Extract the [X, Y] coordinate from the center of the cell holding the provided text.  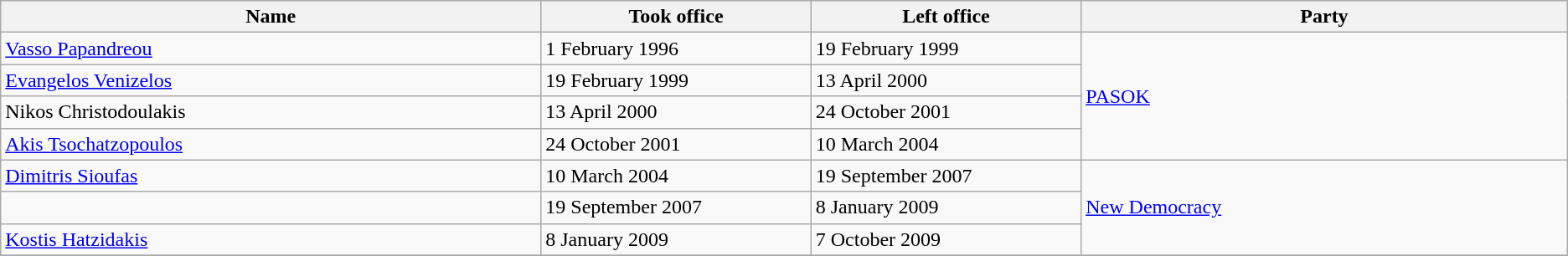
Vasso Papandreou [271, 49]
Dimitris Sioufas [271, 176]
Kostis Hatzidakis [271, 239]
1 February 1996 [676, 49]
New Democracy [1325, 207]
Took office [676, 17]
Evangelos Venizelos [271, 80]
Nikos Christodoulakis [271, 112]
PASOK [1325, 96]
7 October 2009 [946, 239]
Akis Tsochatzopoulos [271, 144]
Left office [946, 17]
Name [271, 17]
Party [1325, 17]
